Determine the [X, Y] coordinate at the center of the cell enclosing the given text.  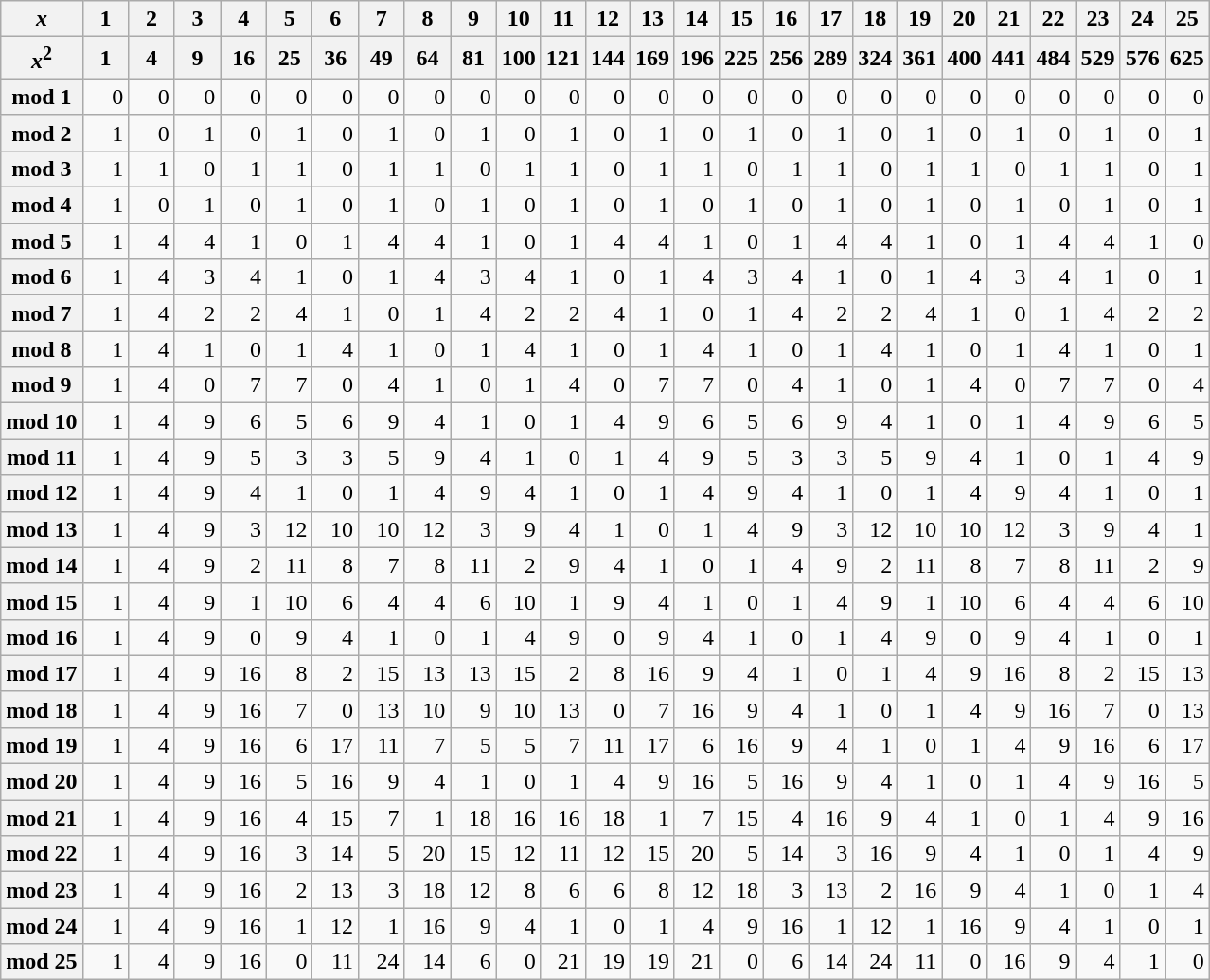
576 [1142, 59]
mod 3 [42, 169]
mod 16 [42, 637]
196 [697, 59]
mod 19 [42, 745]
mod 21 [42, 818]
mod 10 [42, 421]
144 [608, 59]
mod 12 [42, 493]
mod 25 [42, 962]
64 [428, 59]
256 [786, 59]
225 [742, 59]
mod 4 [42, 205]
mod 13 [42, 529]
mod 6 [42, 277]
mod 9 [42, 385]
mod 18 [42, 709]
x [42, 19]
mod 17 [42, 673]
mod 15 [42, 601]
529 [1098, 59]
361 [920, 59]
mod 24 [42, 926]
mod 2 [42, 133]
mod 23 [42, 890]
81 [473, 59]
mod 14 [42, 565]
mod 5 [42, 241]
400 [964, 59]
mod 7 [42, 313]
169 [651, 59]
mod 20 [42, 782]
289 [831, 59]
36 [335, 59]
mod 8 [42, 349]
441 [1009, 59]
22 [1053, 19]
49 [383, 59]
mod 11 [42, 457]
mod 1 [42, 97]
625 [1187, 59]
23 [1098, 19]
484 [1053, 59]
121 [562, 59]
100 [519, 59]
324 [875, 59]
mod 22 [42, 854]
x2 [42, 59]
